Return the (X, Y) coordinate for the center point of the cell that contains the specified text.  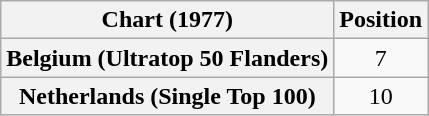
10 (381, 96)
7 (381, 58)
Chart (1977) (168, 20)
Belgium (Ultratop 50 Flanders) (168, 58)
Netherlands (Single Top 100) (168, 96)
Position (381, 20)
